Search for the cell housing the specified text and yield its [x, y] center coordinate. 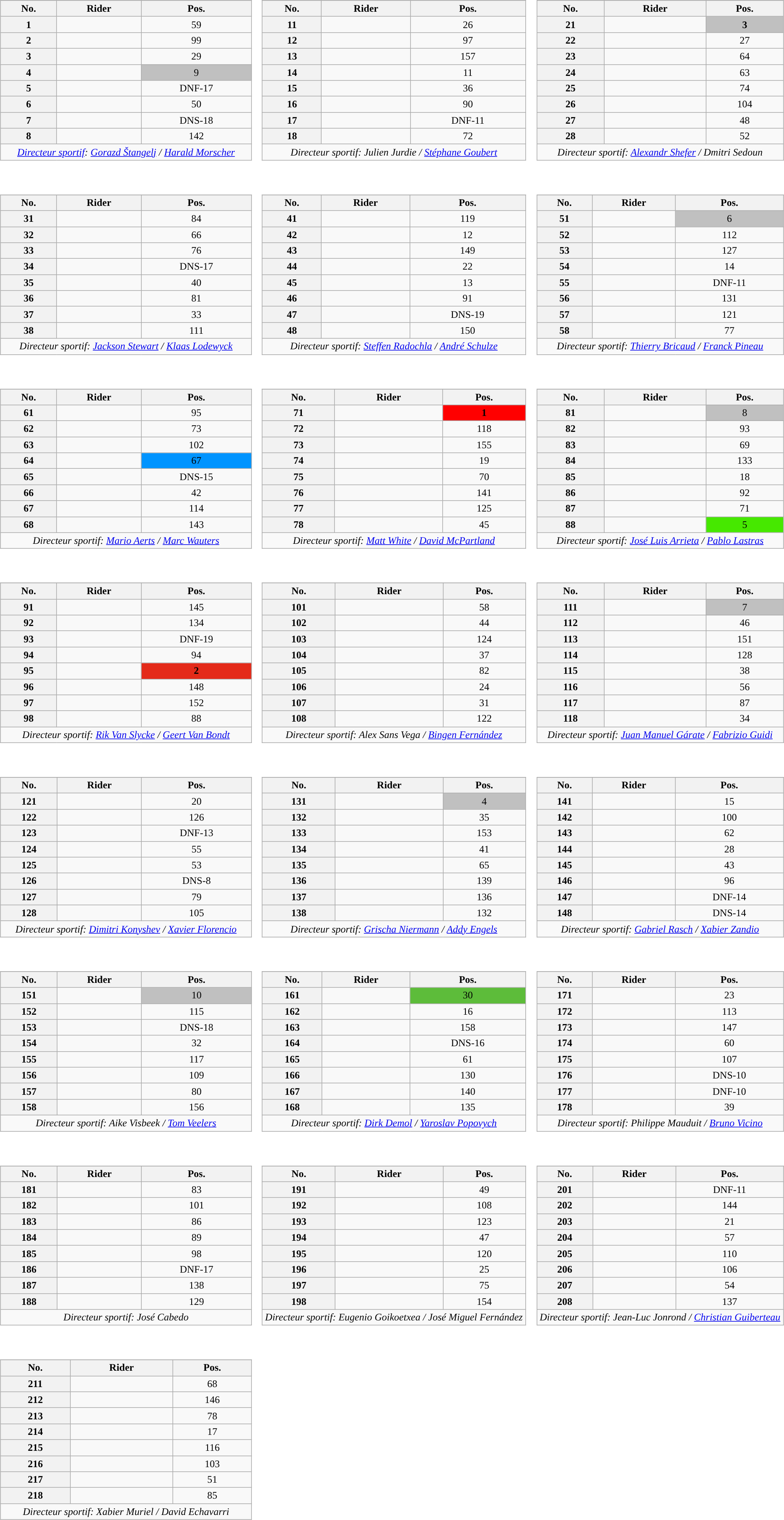
60 [729, 1043]
Directeur sportif: Mario Aerts / Marc Wauters [126, 540]
DNF-13 [197, 833]
208 [565, 1301]
DNS-16 [468, 1043]
197 [299, 1285]
Directeur sportif: Juan Manuel Gárate / Fabrizio Guidi [660, 735]
202 [565, 1206]
176 [564, 1075]
211 [35, 1384]
140 [468, 1091]
184 [29, 1237]
217 [35, 1480]
150 [467, 330]
178 [564, 1107]
162 [292, 1011]
194 [299, 1237]
50 [196, 104]
DNF-19 [196, 639]
186 [29, 1269]
80 [197, 1091]
203 [565, 1221]
214 [35, 1432]
173 [564, 1027]
Directeur sportif: Philippe Mauduit / Bruno Vicino [660, 1123]
130 [468, 1075]
Directeur sportif: Steffen Radochla / André Schulze [394, 346]
218 [35, 1496]
No. Rider Pos. 71 1 72 118 73 155 74 19 75 70 76 141 77 125 78 45 Directeur sportif: Matt White / David McPartland [398, 463]
198 [299, 1301]
100 [729, 817]
Directeur sportif: Grischa Niermann / Addy Engels [394, 929]
110 [729, 1253]
20 [197, 801]
161 [292, 995]
215 [35, 1447]
174 [564, 1043]
Directeur sportif: Xabier Muriel / David Echavarri [126, 1512]
DNS-14 [729, 913]
213 [35, 1416]
191 [299, 1190]
129 [197, 1301]
29 [196, 56]
181 [29, 1190]
Directeur sportif: José Cabedo [126, 1317]
DNS-19 [467, 314]
205 [565, 1253]
10 [197, 995]
Directeur sportif: Rik Van Slycke / Geert Van Bondt [126, 735]
165 [292, 1059]
195 [299, 1253]
70 [484, 477]
DNS-17 [196, 267]
188 [29, 1301]
99 [196, 40]
167 [292, 1091]
DNS-10 [729, 1075]
192 [299, 1206]
89 [197, 1237]
Directeur sportif: Matt White / David McPartland [394, 540]
79 [197, 897]
196 [299, 1269]
39 [729, 1107]
Directeur sportif: Aike Visbeek / Tom Veelers [126, 1123]
182 [29, 1206]
206 [565, 1269]
185 [29, 1253]
216 [35, 1464]
171 [564, 995]
DNS-8 [197, 881]
DNS-15 [196, 477]
177 [564, 1091]
Directeur sportif: Thierry Bricaud / Franck Pineau [660, 346]
120 [484, 1253]
207 [565, 1285]
119 [467, 218]
168 [292, 1107]
No. Rider Pos. 191 49 192 108 193 123 194 47 195 120 196 25 197 75 198 154 Directeur sportif: Eugenio Goikoetxea / José Miguel Fernández [398, 1240]
204 [565, 1237]
164 [292, 1043]
Directeur sportif: Eugenio Goikoetxea / José Miguel Fernández [394, 1317]
175 [564, 1059]
Directeur sportif: Jackson Stewart / Klaas Lodewyck [126, 346]
139 [484, 881]
9 [196, 73]
212 [35, 1400]
90 [468, 104]
49 [484, 1190]
149 [467, 251]
201 [565, 1190]
No. Rider Pos. 161 30 162 16 163 158 164 DNS-16 165 61 166 130 167 140 168 135 Directeur sportif: Dirk Demol / Yaroslav Popovych [398, 1046]
Directeur sportif: Gabriel Rasch / Xabier Zandio [660, 929]
187 [29, 1285]
19 [484, 461]
Directeur sportif: Alex Sans Vega / Bingen Fernández [394, 735]
No. Rider Pos. 131 4 132 35 133 153 134 41 135 65 136 139 137 136 138 132 Directeur sportif: Grischa Niermann / Addy Engels [398, 851]
Directeur sportif: Gorazd Štangelj / Harald Morscher [126, 152]
166 [292, 1075]
Directeur sportif: Dirk Demol / Yaroslav Popovych [394, 1123]
69 [745, 445]
Directeur sportif: José Luis Arrieta / Pablo Lastras [660, 540]
163 [292, 1027]
DNF-10 [729, 1091]
40 [196, 283]
193 [299, 1221]
172 [564, 1011]
183 [29, 1221]
Directeur sportif: Alexandr Shefer / Dmitri Sedoun [660, 152]
Directeur sportif: Julien Jurdie / Stéphane Goubert [394, 152]
DNF-14 [729, 897]
30 [468, 995]
No. Rider Pos. 41 119 42 12 43 149 44 22 45 13 46 91 47 DNS-19 48 150 Directeur sportif: Steffen Radochla / André Schulze [398, 269]
109 [197, 1075]
59 [196, 24]
No. Rider Pos. 101 58 102 44 103 124 104 37 105 82 106 24 107 31 108 122 Directeur sportif: Alex Sans Vega / Bingen Fernández [398, 657]
Directeur sportif: Jean-Luc Jonrond / Christian Guiberteau [660, 1317]
Directeur sportif: Dimitri Konyshev / Xavier Florencio [126, 929]
